For the text-containing cell, return its midpoint in [x, y] coordinate format. 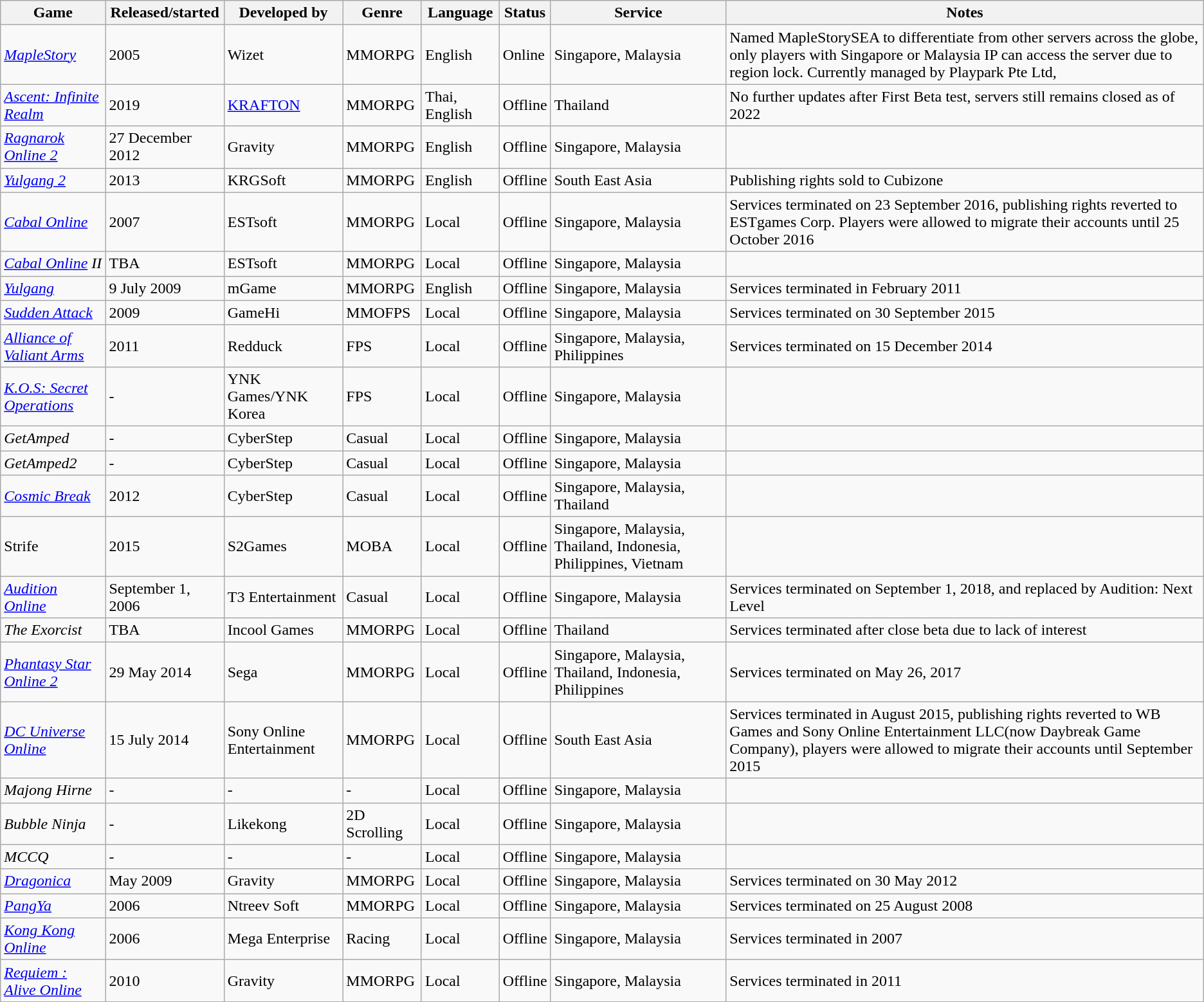
Cosmic Break [53, 496]
Online [525, 55]
K.O.S: Secret Operations [53, 396]
Cabal Online II [53, 264]
May 2009 [165, 881]
MMOFPS [382, 313]
Requiem : Alive Online [53, 980]
Cabal Online [53, 222]
Released/started [165, 13]
Singapore, Malaysia, Philippines [638, 346]
GameHi [283, 313]
2019 [165, 105]
Services terminated on 25 August 2008 [965, 906]
Singapore, Malaysia, Thailand [638, 496]
Genre [382, 13]
MapleStory [53, 55]
YNK Games/YNK Korea [283, 396]
27 December 2012 [165, 147]
Kong Kong Online [53, 939]
Thai, English [461, 105]
2005 [165, 55]
29 May 2014 [165, 672]
Redduck [283, 346]
15 July 2014 [165, 740]
MCCQ [53, 857]
No further updates after First Beta test, servers still remains closed as of 2022 [965, 105]
Sony Online Entertainment [283, 740]
Publishing rights sold to Cubizone [965, 180]
2009 [165, 313]
Strife [53, 547]
2011 [165, 346]
Sudden Attack [53, 313]
2D Scrolling [382, 823]
Likekong [283, 823]
Ragnarok Online 2 [53, 147]
Bubble Ninja [53, 823]
2013 [165, 180]
Services terminated after close beta due to lack of interest [965, 630]
Phantasy Star Online 2 [53, 672]
Alliance of Valiant Arms [53, 346]
Services terminated on 15 December 2014 [965, 346]
2010 [165, 980]
S2Games [283, 547]
Service [638, 13]
Services terminated on September 1, 2018, and replaced by Audition: Next Level [965, 597]
Ascent: Infinite Realm [53, 105]
Majong Hirne [53, 790]
GetAmped2 [53, 462]
KRAFTON [283, 105]
PangYa [53, 906]
Audition Online [53, 597]
Dragonica [53, 881]
mGame [283, 288]
Notes [965, 13]
2012 [165, 496]
September 1, 2006 [165, 597]
Services terminated in 2011 [965, 980]
Wizet [283, 55]
The Exorcist [53, 630]
Yulgang 2 [53, 180]
KRGSoft [283, 180]
Services terminated on 30 September 2015 [965, 313]
Singapore, Malaysia, Thailand, Indonesia, Philippines, Vietnam [638, 547]
Singapore, Malaysia, Thailand, Indonesia, Philippines [638, 672]
Services terminated on May 26, 2017 [965, 672]
Services terminated in 2007 [965, 939]
Language [461, 13]
Racing [382, 939]
Game [53, 13]
Incool Games [283, 630]
Yulgang [53, 288]
Status [525, 13]
T3 Entertainment [283, 597]
9 July 2009 [165, 288]
DC Universe Online [53, 740]
Services terminated on 30 May 2012 [965, 881]
MOBA [382, 547]
Mega Enterprise [283, 939]
GetAmped [53, 438]
Sega [283, 672]
Services terminated in February 2011 [965, 288]
2015 [165, 547]
Ntreev Soft [283, 906]
2007 [165, 222]
Developed by [283, 13]
